Find where the given text appears and provide that cell's center as (X, Y) coordinate. 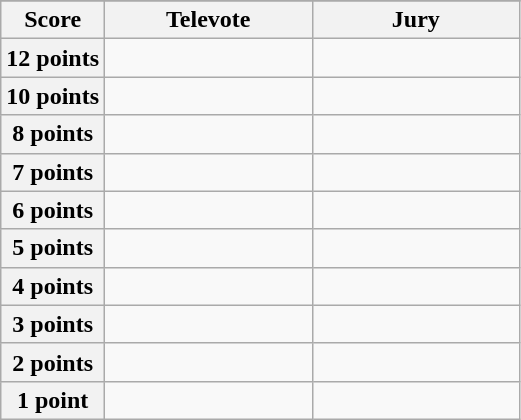
Jury (416, 20)
2 points (53, 362)
1 point (53, 400)
Televote (209, 20)
5 points (53, 248)
7 points (53, 172)
10 points (53, 96)
Score (53, 20)
3 points (53, 324)
6 points (53, 210)
4 points (53, 286)
12 points (53, 58)
8 points (53, 134)
